Return [X, Y] of the center of cell containing provided text 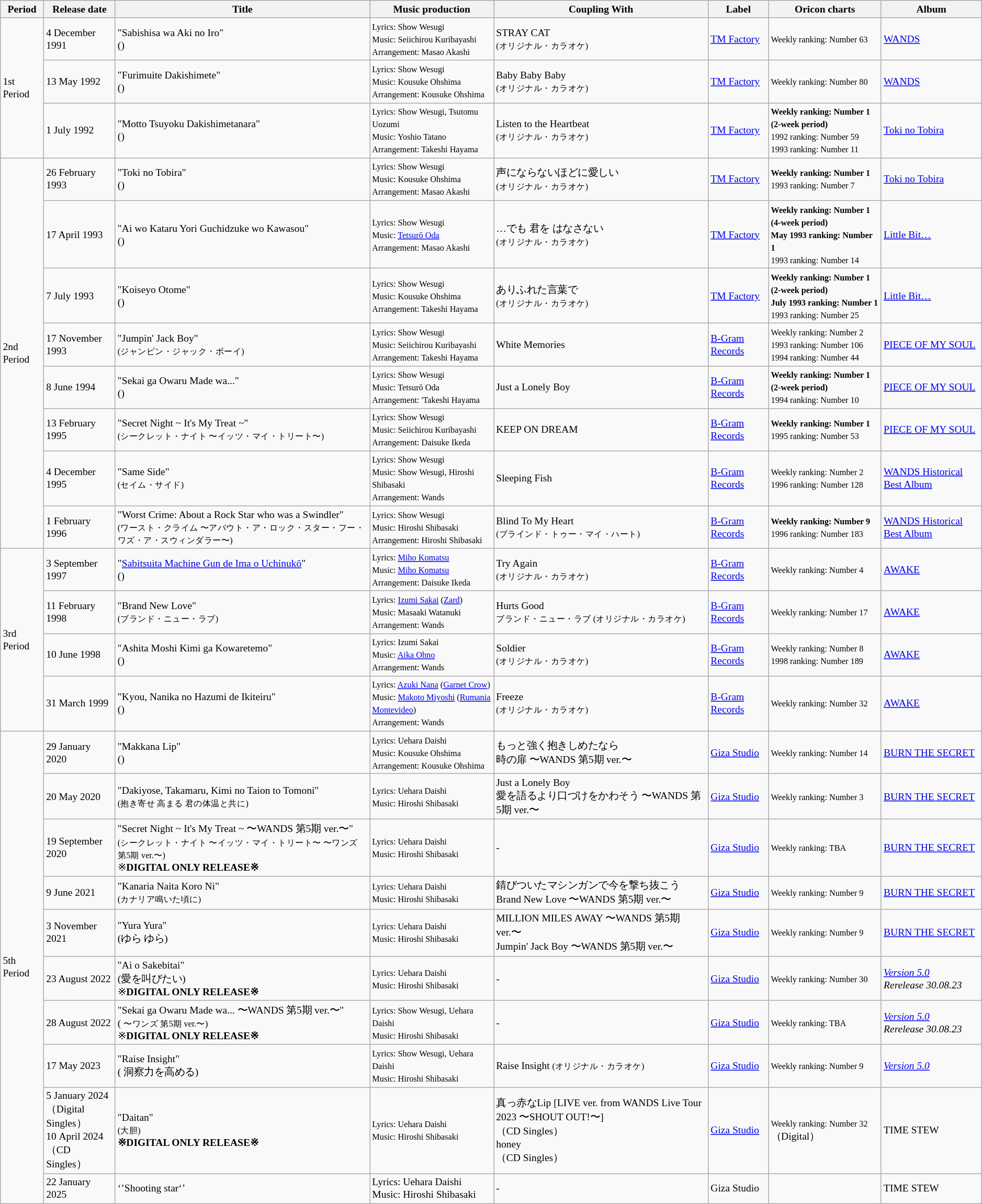
13 February 1995 [80, 429]
Title [242, 9]
"Koiseyo Otome"() [242, 295]
"Yura Yura"(ゆら ゆら) [242, 932]
声にならないほどに愛しい (オリジナル・カラオケ) [601, 179]
28 August 2022 [80, 1022]
Lyrics: Show WesugiMusic: Seiichirou KuribayashiArrangement: Masao Akashi [432, 39]
17 May 2023 [80, 1065]
Weekly ranking: Number 32 [825, 703]
13 May 1992 [80, 82]
17 April 1993 [80, 234]
10 June 1998 [80, 655]
Coupling With [601, 9]
Lyrics: Uehara DaishiMusic: Kousuke OhshimaArrangement: Kousuke Ohshima [432, 752]
Lyrics: Show WesugiMusic: Seiichirou KuribayashiArrangement: Daisuke Ikeda [432, 429]
Lyrics: Izumi Sakai (Zard)Music: Masaaki WatanukiArrangement: Wands [432, 612]
Weekly ranking: Number 1(4-week period)May 1993 ranking: Number 11993 ranking: Number 14 [825, 234]
Music production [432, 9]
"Sabitsuita Machine Gun de Ima o Uchinukō"() [242, 569]
"Sekai ga Owaru Made wa... 〜WANDS 第5期 ver.〜"( 〜ワンズ 第5期 ver.〜)※DIGITAL ONLY RELEASE※ [242, 1022]
Baby Baby Baby (オリジナル・カラオケ) [601, 82]
Version 5.0 [931, 1065]
Weekly ranking: Number 21996 ranking: Number 128 [825, 478]
2nd Period [22, 353]
1 February 1996 [80, 527]
22 January 2025 [80, 1189]
Weekly ranking: Number 63 [825, 39]
Lyrics: Miho KomatsuMusic: Miho KomatsuArrangement: Daisuke Ikeda [432, 569]
Try Again (オリジナル・カラオケ) [601, 569]
20 May 2020 [80, 796]
Just a Lonely Boy愛を語るより口づけをかわそう 〜WANDS 第5期 ver.〜 [601, 796]
4 December 1991 [80, 39]
"Sekai ga Owaru Made wa..."() [242, 387]
Weekly ranking: Number 91996 ranking: Number 183 [825, 527]
Weekly ranking: Number 4 [825, 569]
Weekly ranking: Number 30 [825, 978]
Lyrics: Show WesugiMusic: Kousuke OhshimaArrangement: Masao Akashi [432, 179]
31 March 1999 [80, 703]
"Ai wo Kataru Yori Guchidzuke wo Kawasou"() [242, 234]
17 November 1993 [80, 344]
1st Period [22, 88]
9 June 2021 [80, 893]
KEEP ON DREAM [601, 429]
Soldier (オリジナル・カラオケ) [601, 655]
Lyrics: Azuki Nana (Garnet Crow)Music: Makoto Miyoshi (Rumania Montevideo)Arrangement: Wands [432, 703]
Weekly ranking: Number 21993 ranking: Number 1061994 ranking: Number 44 [825, 344]
Lyrics: Show WesugiMusic: Kousuke OhshimaArrangement: Kousuke Ohshima [432, 82]
23 August 2022 [80, 978]
Lyrics: Show WesugiMusic: Kousuke OhshimaArrangement: Takeshi Hayama [432, 295]
19 September 2020 [80, 848]
Weekly ranking: Number 3 [825, 796]
"Ai o Sakebitai"(愛を叫びたい)※DIGITAL ONLY RELEASE※ [242, 978]
"Jumpin' Jack Boy"(ジャンピン・ジャック・ボーイ) [242, 344]
Lyrics: Izumi SakaiMusic: Aika OhnoArrangement: Wands [432, 655]
Listen to the Heartbeat (オリジナル・カラオケ) [601, 131]
Lyrics: Show WesugiMusic: Hiroshi ShibasakiArrangement: Hiroshi Shibasaki [432, 527]
Freeze(オリジナル・カラオケ) [601, 703]
Weekly ranking: Number 80 [825, 82]
"Secret Night ~ It's My Treat ~ 〜WANDS 第5期 ver.〜"(シークレット・ナイト 〜イッツ・マイ・トリート〜 〜ワンズ 第5期 ver.〜)※DIGITAL ONLY RELEASE※ [242, 848]
"Brand New Love"(ブランド・ニュー・ラブ) [242, 612]
"Secret Night ~ It's My Treat ~"(シークレット・ナイト 〜イッツ・マイ・トリート〜) [242, 429]
Weekly ranking: Number 1(2-week period)July 1993 ranking: Number 11993 ranking: Number 25 [825, 295]
ありふれた言葉で (オリジナル・カラオケ) [601, 295]
5 January 2024（Digital Singles）10 April 2024（CD Singles） [80, 1130]
3 September 1997 [80, 569]
Lyrics: Show WesugiMusic: Seiichirou KuribayashiArrangement: Takeshi Hayama [432, 344]
8 June 1994 [80, 387]
Release date [80, 9]
Weekly ranking: Number 11995 ranking: Number 53 [825, 429]
Weekly ranking: Number 1(2-week period)1992 ranking: Number 591993 ranking: Number 11 [825, 131]
Lyrics: Show WesugiMusic: Show Wesugi, Hiroshi ShibasakiArrangement: Wands [432, 478]
Just a Lonely Boy [601, 387]
もっと強く抱きしめたなら時の扉 〜WANDS 第5期 ver.〜 [601, 752]
Weekly ranking: Number 11993 ranking: Number 7 [825, 179]
Lyrics: Show WesugiMusic: Tetsurō Oda Arrangement: Masao Akashi [432, 234]
真っ赤なLip [LIVE ver. from WANDS Live Tour 2023 〜SHOUT OUT!〜]（CD Singles）honey（CD Singles） [601, 1130]
Lyrics: Show Wesugi, Tsutomu UozumiMusic: Yoshio TatanoArrangement: Takeshi Hayama [432, 131]
11 February 1998 [80, 612]
錆びついたマシンガンで今を撃ち抜こうBrand New Love 〜WANDS 第5期 ver.〜 [601, 893]
"Kyou, Nanika no Hazumi de Ikiteiru"() [242, 703]
Weekly ranking: Number 81998 ranking: Number 189 [825, 655]
3 November 2021 [80, 932]
…でも 君を はなさない (オリジナル・カラオケ) [601, 234]
Raise Insight (オリジナル・カラオケ) [601, 1065]
29 January 2020 [80, 752]
White Memories [601, 344]
"Furimuite Dakishimete"() [242, 82]
3rd Period [22, 639]
7 July 1993 [80, 295]
"Kanaria Naita Koro Ni"(カナリア鳴いた頃に) [242, 893]
"Raise Insight"( 洞察力を高める) [242, 1065]
Lyrics: Show WesugiMusic: Tetsurō OdaArrangement: 'Takeshi Hayama [432, 387]
Weekly ranking: Number 17 [825, 612]
"Daitan"(大胆)※DIGITAL ONLY RELEASE※ [242, 1130]
Oricon charts [825, 9]
"Makkana Lip"() [242, 752]
"Dakiyose, Takamaru, Kimi no Taion to Tomoni"(抱き寄せ 高まる 君の体温と共に) [242, 796]
Period [22, 9]
Weekly ranking: Number 1(2-week period)1994 ranking: Number 10 [825, 387]
5th Period [22, 967]
"Sabishisa wa Aki no Iro"() [242, 39]
MILLION MILES AWAY 〜WANDS 第5期 ver.〜Jumpin' Jack Boy 〜WANDS 第5期 ver.〜 [601, 932]
"Worst Crime: About a Rock Star who was a Swindler"(ワースト・クライム 〜アバウト・ア・ロック・スター・フー・ワズ・ア・スウィンダラー〜) [242, 527]
Sleeping Fish [601, 478]
STRAY CAT (オリジナル・カラオケ) [601, 39]
"Same Side"(セイム・サイド) [242, 478]
‘’Shooting star‘’ [242, 1189]
"Motto Tsuyoku Dakishimetanara"() [242, 131]
Weekly ranking: Number 32（Digital） [825, 1130]
Label [739, 9]
Blind To My Heart(ブラインド・トゥー・マイ・ハート) [601, 527]
"Toki no Tobira"() [242, 179]
"Ashita Moshi Kimi ga Kowaretemo"() [242, 655]
Weekly ranking: Number 14 [825, 752]
1 July 1992 [80, 131]
4 December 1995 [80, 478]
26 February 1993 [80, 179]
Hurts Goodブランド・ニュー・ラブ (オリジナル・カラオケ) [601, 612]
Album [931, 9]
